Find where the given text appears and provide that cell's center as [X, Y] coordinate. 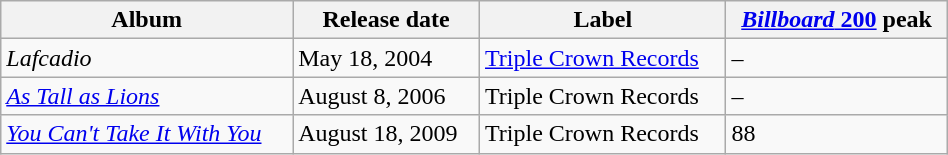
Billboard 200 peak [836, 20]
As Tall as Lions [147, 96]
August 18, 2009 [386, 134]
May 18, 2004 [386, 58]
88 [836, 134]
You Can't Take It With You [147, 134]
Lafcadio [147, 58]
Label [602, 20]
Release date [386, 20]
August 8, 2006 [386, 96]
Album [147, 20]
